Return the [x, y] coordinate for the center point of the cell that contains the specified text.  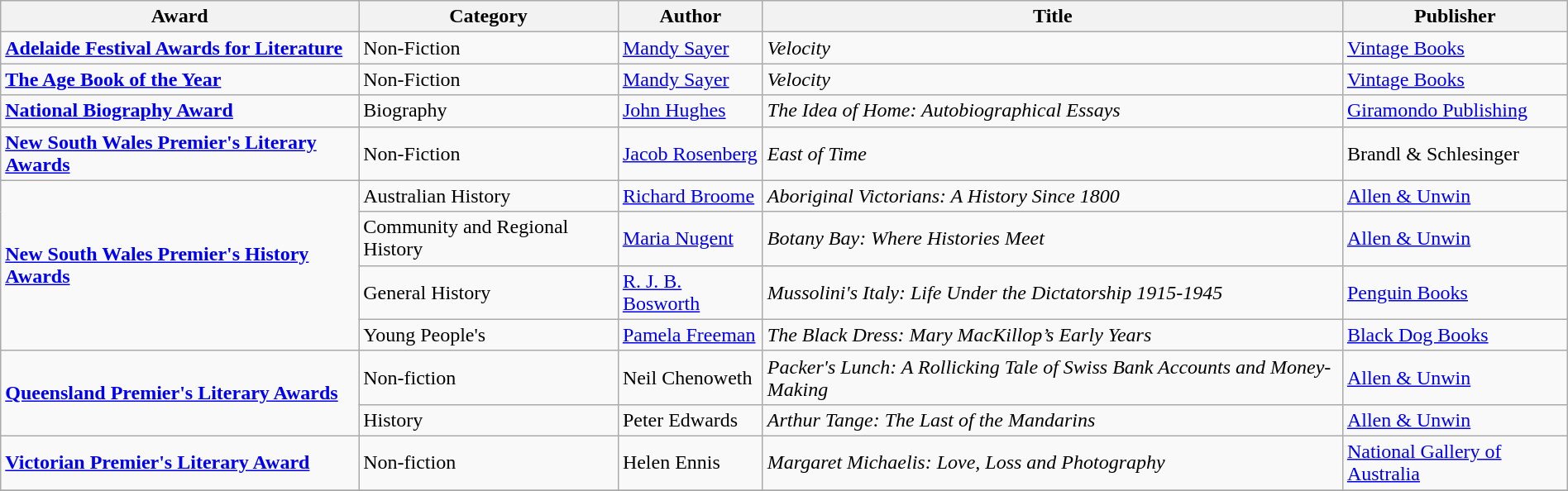
History [489, 420]
Community and Regional History [489, 238]
Black Dog Books [1455, 335]
Helen Ennis [690, 463]
Penguin Books [1455, 293]
Publisher [1455, 17]
Biography [489, 111]
The Age Book of the Year [180, 79]
Arthur Tange: The Last of the Mandarins [1052, 420]
Victorian Premier's Literary Award [180, 463]
Title [1052, 17]
The Idea of Home: Autobiographical Essays [1052, 111]
Neil Chenoweth [690, 377]
John Hughes [690, 111]
Category [489, 17]
Giramondo Publishing [1455, 111]
Australian History [489, 196]
General History [489, 293]
East of Time [1052, 154]
National Gallery of Australia [1455, 463]
Peter Edwards [690, 420]
Brandl & Schlesinger [1455, 154]
Award [180, 17]
Author [690, 17]
Botany Bay: Where Histories Meet [1052, 238]
Aboriginal Victorians: A History Since 1800 [1052, 196]
Margaret Michaelis: Love, Loss and Photography [1052, 463]
New South Wales Premier's Literary Awards [180, 154]
Packer's Lunch: A Rollicking Tale of Swiss Bank Accounts and Money-Making [1052, 377]
Adelaide Festival Awards for Literature [180, 48]
New South Wales Premier's History Awards [180, 265]
R. J. B. Bosworth [690, 293]
Pamela Freeman [690, 335]
National Biography Award [180, 111]
Maria Nugent [690, 238]
Richard Broome [690, 196]
Mussolini's Italy: Life Under the Dictatorship 1915-1945 [1052, 293]
Queensland Premier's Literary Awards [180, 393]
The Black Dress: Mary MacKillop’s Early Years [1052, 335]
Young People's [489, 335]
Jacob Rosenberg [690, 154]
